Return [X, Y] of the center of cell containing provided text 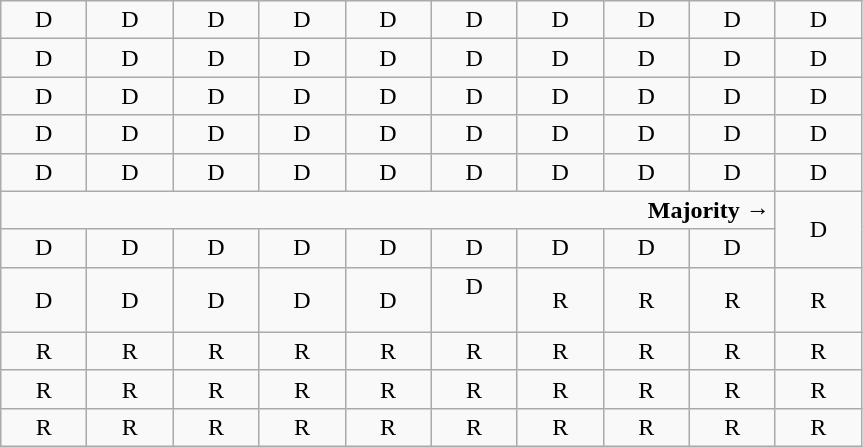
Majority → [388, 210]
